Provide the (x, y) coordinate of the cell's center where the given text is located.  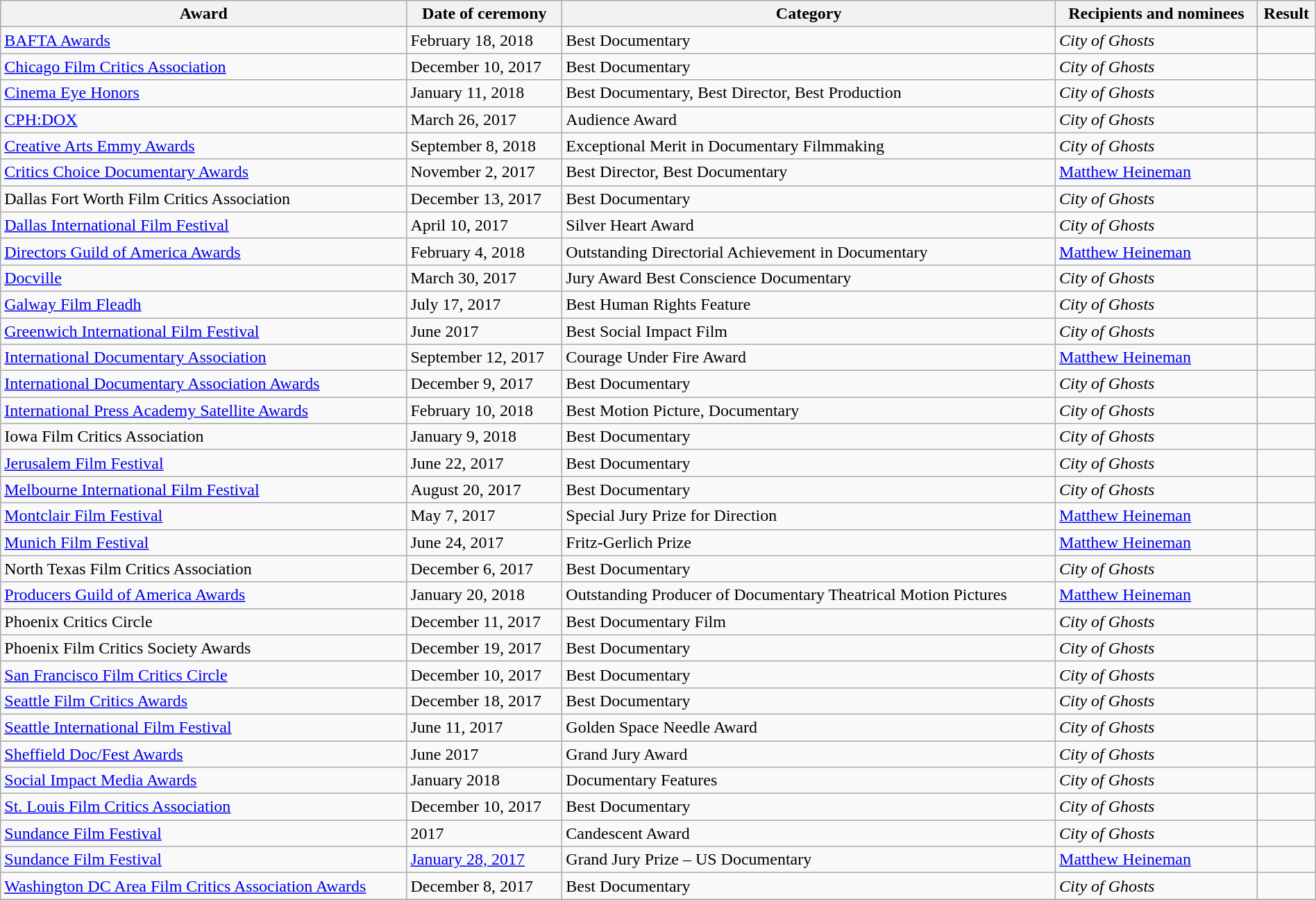
Social Impact Media Awards (204, 781)
December 13, 2017 (484, 199)
Directors Guild of America Awards (204, 251)
Recipients and nominees (1156, 14)
Best Human Rights Feature (809, 304)
Grand Jury Prize – US Documentary (809, 860)
Exceptional Merit in Documentary Filmmaking (809, 146)
December 8, 2017 (484, 886)
Best Documentary, Best Director, Best Production (809, 93)
Sheffield Doc/Fest Awards (204, 753)
Fritz-Gerlich Prize (809, 542)
June 24, 2017 (484, 542)
Courage Under Fire Award (809, 358)
Best Director, Best Documentary (809, 172)
Seattle Film Critics Awards (204, 701)
Best Documentary Film (809, 622)
July 17, 2017 (484, 304)
Outstanding Producer of Documentary Theatrical Motion Pictures (809, 595)
CPH:DOX (204, 119)
Cinema Eye Honors (204, 93)
International Documentary Association Awards (204, 384)
Melbourne International Film Festival (204, 490)
2017 (484, 833)
February 10, 2018 (484, 410)
February 18, 2018 (484, 40)
International Documentary Association (204, 358)
November 2, 2017 (484, 172)
Best Motion Picture, Documentary (809, 410)
Creative Arts Emmy Awards (204, 146)
St. Louis Film Critics Association (204, 807)
June 11, 2017 (484, 727)
Audience Award (809, 119)
Phoenix Film Critics Society Awards (204, 648)
Best Social Impact Film (809, 331)
September 12, 2017 (484, 358)
Outstanding Directorial Achievement in Documentary (809, 251)
June 22, 2017 (484, 463)
Golden Space Needle Award (809, 727)
March 30, 2017 (484, 278)
San Francisco Film Critics Circle (204, 674)
January 9, 2018 (484, 437)
Candescent Award (809, 833)
Munich Film Festival (204, 542)
August 20, 2017 (484, 490)
January 28, 2017 (484, 860)
Special Jury Prize for Direction (809, 516)
Phoenix Critics Circle (204, 622)
Award (204, 14)
Dallas Fort Worth Film Critics Association (204, 199)
February 4, 2018 (484, 251)
Producers Guild of America Awards (204, 595)
December 9, 2017 (484, 384)
May 7, 2017 (484, 516)
Jury Award Best Conscience Documentary (809, 278)
Galway Film Fleadh (204, 304)
Washington DC Area Film Critics Association Awards (204, 886)
December 6, 2017 (484, 569)
January 2018 (484, 781)
Documentary Features (809, 781)
January 11, 2018 (484, 93)
January 20, 2018 (484, 595)
December 19, 2017 (484, 648)
Docville (204, 278)
Critics Choice Documentary Awards (204, 172)
Dallas International Film Festival (204, 225)
Iowa Film Critics Association (204, 437)
Chicago Film Critics Association (204, 67)
September 8, 2018 (484, 146)
March 26, 2017 (484, 119)
December 18, 2017 (484, 701)
Montclair Film Festival (204, 516)
BAFTA Awards (204, 40)
Grand Jury Award (809, 753)
Silver Heart Award (809, 225)
Category (809, 14)
North Texas Film Critics Association (204, 569)
Greenwich International Film Festival (204, 331)
Result (1286, 14)
Jerusalem Film Festival (204, 463)
December 11, 2017 (484, 622)
April 10, 2017 (484, 225)
International Press Academy Satellite Awards (204, 410)
Date of ceremony (484, 14)
Seattle International Film Festival (204, 727)
